Extract the (x, y) coordinate from the center of the cell holding the provided text.  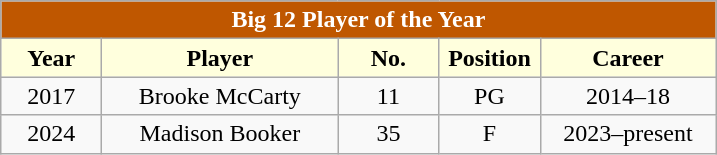
11 (388, 96)
Madison Booker (220, 134)
No. (388, 58)
2023–present (628, 134)
F (490, 134)
Career (628, 58)
Big 12 Player of the Year (358, 20)
Position (490, 58)
35 (388, 134)
Brooke McCarty (220, 96)
Year (52, 58)
2017 (52, 96)
2024 (52, 134)
Player (220, 58)
2014–18 (628, 96)
PG (490, 96)
